Output the (X, Y) coordinate of the center of the cell containing the given text.  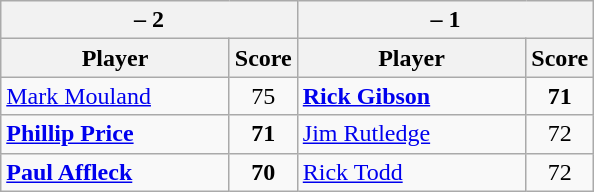
Mark Mouland (116, 96)
– 2 (150, 20)
Jim Rutledge (412, 134)
Rick Todd (412, 172)
Paul Affleck (116, 172)
75 (263, 96)
Phillip Price (116, 134)
– 1 (446, 20)
70 (263, 172)
Rick Gibson (412, 96)
